Return (X, Y) of the center of cell containing provided text 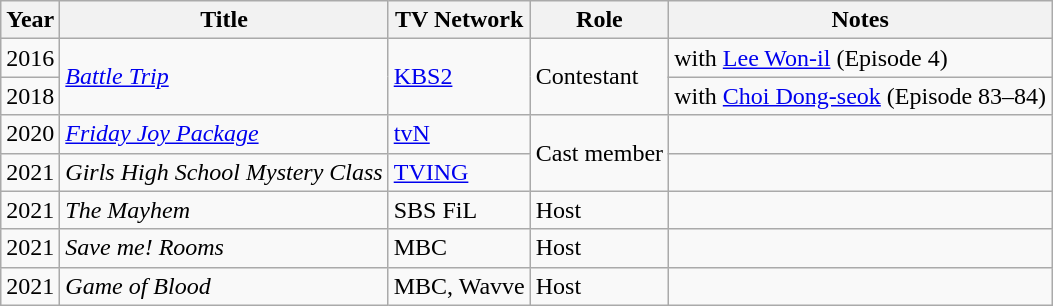
Cast member (599, 153)
2016 (30, 58)
Title (224, 20)
with Choi Dong-seok (Episode 83–84) (860, 96)
Notes (860, 20)
with Lee Won-il (Episode 4) (860, 58)
Girls High School Mystery Class (224, 172)
Year (30, 20)
Contestant (599, 77)
TVING (459, 172)
2020 (30, 134)
KBS2 (459, 77)
2018 (30, 96)
Battle Trip (224, 77)
Role (599, 20)
Save me! Rooms (224, 248)
tvN (459, 134)
Friday Joy Package (224, 134)
The Mayhem (224, 210)
Game of Blood (224, 286)
TV Network (459, 20)
SBS FiL (459, 210)
MBC, Wavve (459, 286)
MBC (459, 248)
